Detect which cell encompasses the target text, then output its (x, y) center coordinate. 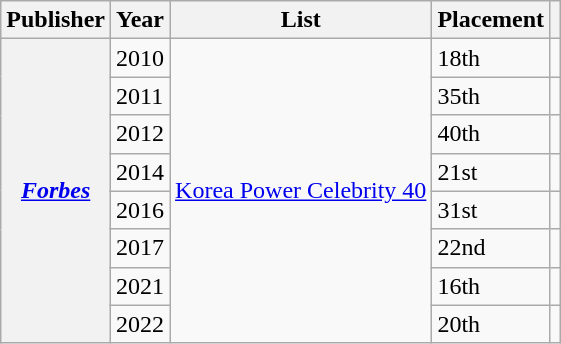
20th (491, 324)
2012 (140, 134)
Korea Power Celebrity 40 (301, 191)
31st (491, 210)
2010 (140, 58)
Forbes (56, 191)
18th (491, 58)
List (301, 20)
2022 (140, 324)
2017 (140, 248)
2016 (140, 210)
Placement (491, 20)
22nd (491, 248)
2014 (140, 172)
Publisher (56, 20)
16th (491, 286)
2011 (140, 96)
2021 (140, 286)
Year (140, 20)
35th (491, 96)
21st (491, 172)
40th (491, 134)
